Identify which cell holds the provided text, then report its [x, y] central coordinate. 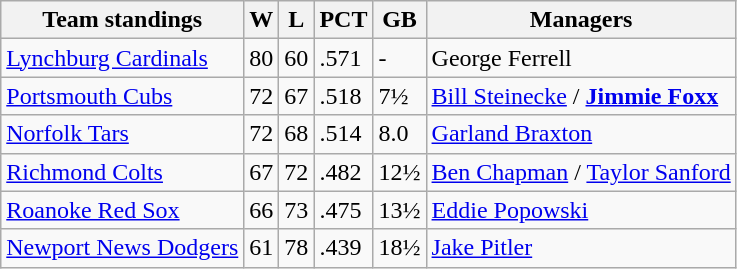
Eddie Popowski [581, 210]
73 [296, 210]
.482 [344, 172]
Bill Steinecke / Jimmie Foxx [581, 96]
Richmond Colts [122, 172]
13½ [400, 210]
Garland Braxton [581, 134]
.514 [344, 134]
George Ferrell [581, 58]
Newport News Dodgers [122, 248]
66 [262, 210]
.475 [344, 210]
.518 [344, 96]
60 [296, 58]
Managers [581, 20]
Norfolk Tars [122, 134]
.571 [344, 58]
.439 [344, 248]
78 [296, 248]
L [296, 20]
Ben Chapman / Taylor Sanford [581, 172]
PCT [344, 20]
12½ [400, 172]
W [262, 20]
- [400, 58]
68 [296, 134]
Jake Pitler [581, 248]
Roanoke Red Sox [122, 210]
7½ [400, 96]
GB [400, 20]
80 [262, 58]
Portsmouth Cubs [122, 96]
Lynchburg Cardinals [122, 58]
8.0 [400, 134]
18½ [400, 248]
Team standings [122, 20]
61 [262, 248]
